Return the [x, y] coordinate for the center point of the cell that contains the specified text.  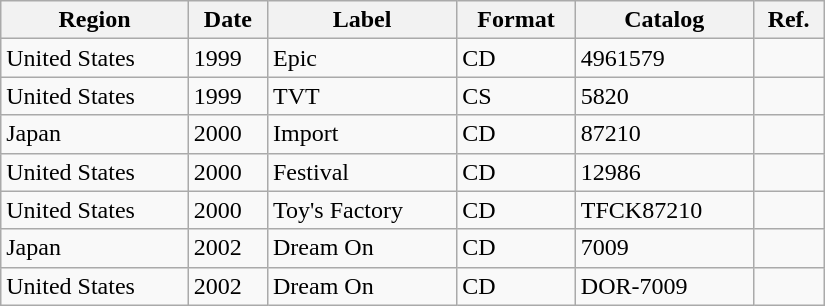
Date [228, 20]
TFCK87210 [664, 210]
Region [94, 20]
Catalog [664, 20]
Festival [362, 172]
Epic [362, 58]
7009 [664, 248]
Import [362, 134]
12986 [664, 172]
Label [362, 20]
87210 [664, 134]
TVT [362, 96]
Ref. [788, 20]
Toy's Factory [362, 210]
CS [516, 96]
Format [516, 20]
DOR-7009 [664, 286]
4961579 [664, 58]
5820 [664, 96]
